Determine the [X, Y] coordinate at the center of the cell enclosing the given text.  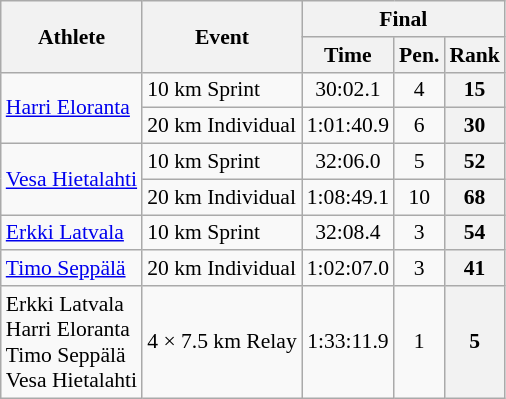
Event [222, 36]
1 [419, 342]
30 [474, 126]
Vesa Hietalahti [72, 180]
15 [474, 90]
68 [474, 197]
1:01:40.9 [348, 126]
1:33:11.9 [348, 342]
4 × 7.5 km Relay [222, 342]
6 [419, 126]
30:02.1 [348, 90]
Athlete [72, 36]
Time [348, 55]
Erkki Latvala [72, 233]
4 [419, 90]
Timo Seppälä [72, 269]
54 [474, 233]
Erkki LatvalaHarri ElorantaTimo SeppäläVesa Hietalahti [72, 342]
41 [474, 269]
Rank [474, 55]
1:08:49.1 [348, 197]
32:08.4 [348, 233]
1:02:07.0 [348, 269]
Final [404, 19]
Pen. [419, 55]
52 [474, 162]
Harri Eloranta [72, 108]
10 [419, 197]
32:06.0 [348, 162]
